Determine the [x, y] coordinate at the center of the cell enclosing the given text.  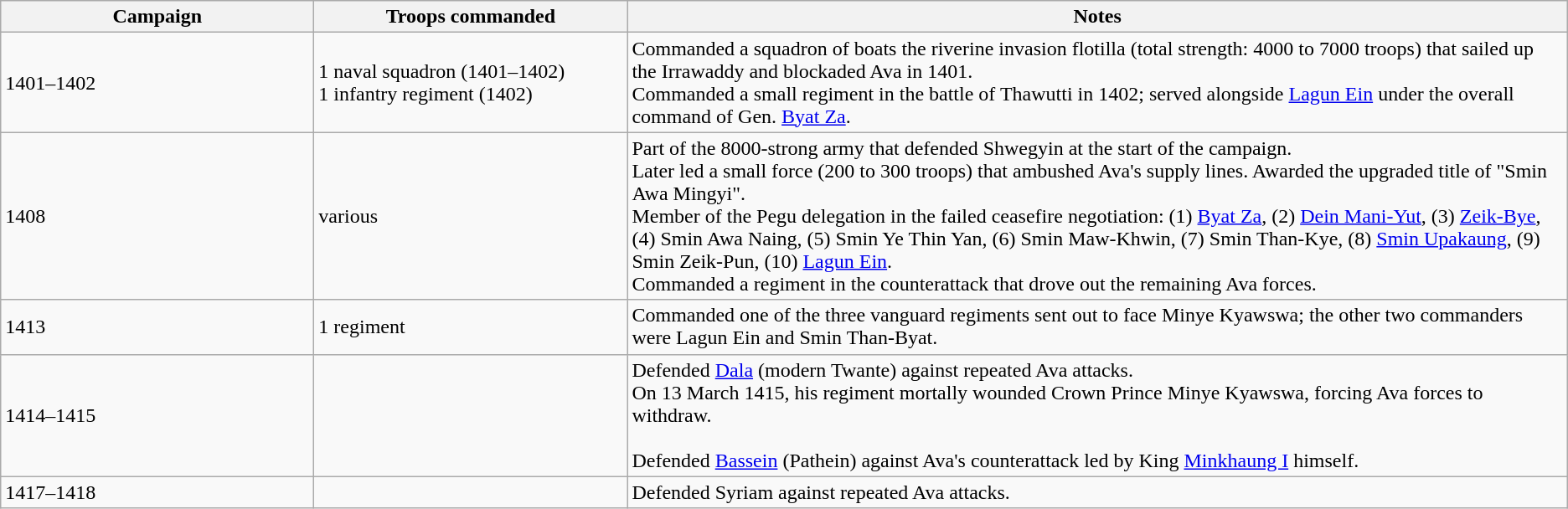
Commanded one of the three vanguard regiments sent out to face Minye Kyawswa; the other two commanders were Lagun Ein and Smin Than-Byat. [1097, 326]
1413 [157, 326]
Campaign [157, 17]
1414–1415 [157, 415]
Troops commanded [471, 17]
1417–1418 [157, 492]
1 naval squadron (1401–1402) 1 infantry regiment (1402) [471, 82]
1401–1402 [157, 82]
1 regiment [471, 326]
1408 [157, 216]
Defended Syriam against repeated Ava attacks. [1097, 492]
Notes [1097, 17]
various [471, 216]
